Return the [x, y] coordinate for the center point of the cell that contains the specified text.  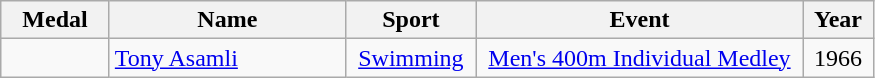
Medal [56, 20]
Men's 400m Individual Medley [639, 58]
Year [838, 20]
1966 [838, 58]
Event [639, 20]
Tony Asamli [227, 58]
Name [227, 20]
Sport [410, 20]
Swimming [410, 58]
